Extract the (x, y) coordinate from the center of the cell holding the provided text.  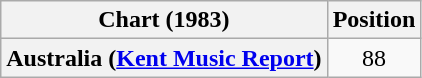
Position (374, 20)
Chart (1983) (164, 20)
Australia (Kent Music Report) (164, 58)
88 (374, 58)
